Scan for the cell matching the given text and deliver its (X, Y) coordinate at center. 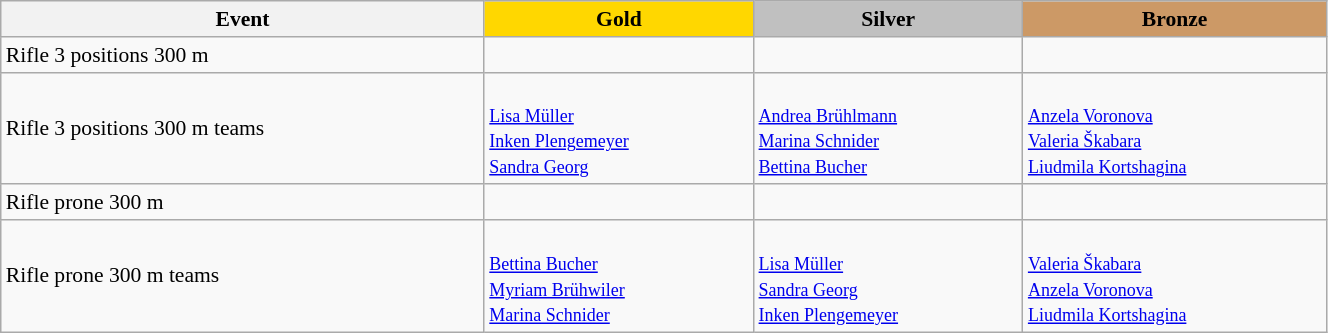
Rifle prone 300 m (242, 203)
Rifle 3 positions 300 m teams (242, 128)
Rifle prone 300 m teams (242, 276)
Lisa MüllerInken PlengemeyerSandra Georg (618, 128)
Bronze (1175, 19)
Lisa MüllerSandra GeorgInken Plengemeyer (888, 276)
Valeria ŠkabaraAnzela VoronovaLiudmila Kortshagina (1175, 276)
Silver (888, 19)
Rifle 3 positions 300 m (242, 55)
Bettina BucherMyriam BrühwilerMarina Schnider (618, 276)
Gold (618, 19)
Event (242, 19)
Andrea BrühlmannMarina SchniderBettina Bucher (888, 128)
Anzela VoronovaValeria ŠkabaraLiudmila Kortshagina (1175, 128)
